From the cell containing the given text, extract its center point as [x, y] coordinate. 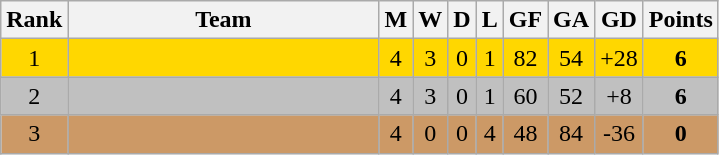
54 [572, 58]
+28 [620, 58]
82 [525, 58]
Team [224, 20]
2 [34, 96]
D [462, 20]
GA [572, 20]
-36 [620, 134]
W [430, 20]
GD [620, 20]
Rank [34, 20]
GF [525, 20]
84 [572, 134]
60 [525, 96]
Points [680, 20]
L [490, 20]
48 [525, 134]
M [396, 20]
+8 [620, 96]
52 [572, 96]
